Extract the [x, y] coordinate from the center of the cell holding the provided text.  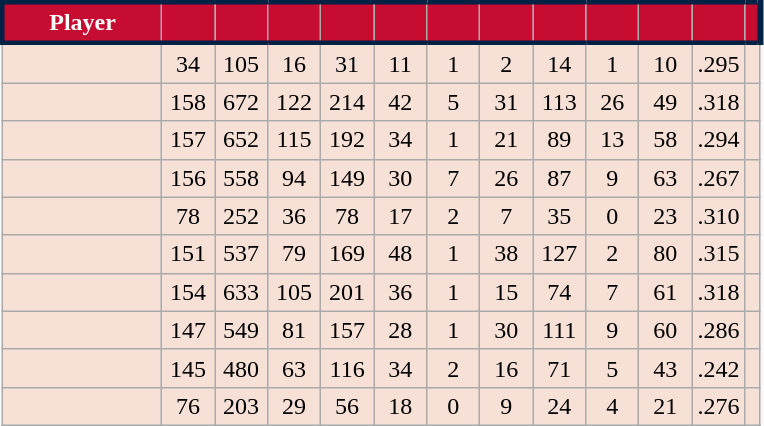
42 [400, 102]
79 [294, 254]
122 [294, 102]
48 [400, 254]
81 [294, 330]
154 [188, 292]
158 [188, 102]
94 [294, 178]
.286 [718, 330]
29 [294, 406]
.294 [718, 140]
.276 [718, 406]
76 [188, 406]
.242 [718, 368]
23 [666, 216]
147 [188, 330]
151 [188, 254]
4 [612, 406]
18 [400, 406]
35 [560, 216]
74 [560, 292]
24 [560, 406]
17 [400, 216]
58 [666, 140]
28 [400, 330]
43 [666, 368]
89 [560, 140]
115 [294, 140]
549 [240, 330]
156 [188, 178]
71 [560, 368]
203 [240, 406]
145 [188, 368]
15 [506, 292]
652 [240, 140]
11 [400, 63]
49 [666, 102]
38 [506, 254]
.315 [718, 254]
14 [560, 63]
149 [348, 178]
80 [666, 254]
558 [240, 178]
127 [560, 254]
192 [348, 140]
Player [82, 22]
537 [240, 254]
.310 [718, 216]
672 [240, 102]
.295 [718, 63]
214 [348, 102]
113 [560, 102]
56 [348, 406]
10 [666, 63]
60 [666, 330]
633 [240, 292]
252 [240, 216]
87 [560, 178]
111 [560, 330]
.267 [718, 178]
169 [348, 254]
13 [612, 140]
116 [348, 368]
201 [348, 292]
61 [666, 292]
480 [240, 368]
